Return [X, Y] of the center of cell containing provided text 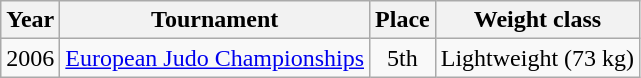
2006 [30, 58]
Place [403, 20]
Year [30, 20]
European Judo Championships [215, 58]
Tournament [215, 20]
5th [403, 58]
Lightweight (73 kg) [537, 58]
Weight class [537, 20]
